Find where the given text appears and provide that cell's center as (X, Y) coordinate. 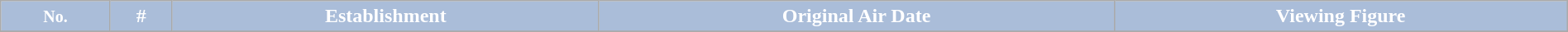
Original Air Date (857, 16)
Establishment (385, 16)
No. (55, 16)
Viewing Figure (1341, 16)
# (141, 16)
